Output the (X, Y) coordinate of the center of the cell containing the given text.  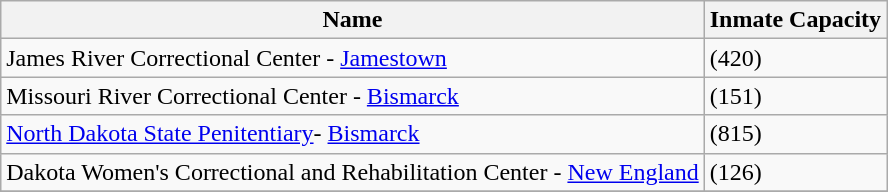
Name (353, 20)
(126) (795, 172)
(151) (795, 96)
Inmate Capacity (795, 20)
North Dakota State Penitentiary- Bismarck (353, 134)
James River Correctional Center - Jamestown (353, 58)
Missouri River Correctional Center - Bismarck (353, 96)
(420) (795, 58)
Dakota Women's Correctional and Rehabilitation Center - New England (353, 172)
(815) (795, 134)
